Determine the [X, Y] coordinate at the center of the cell enclosing the given text.  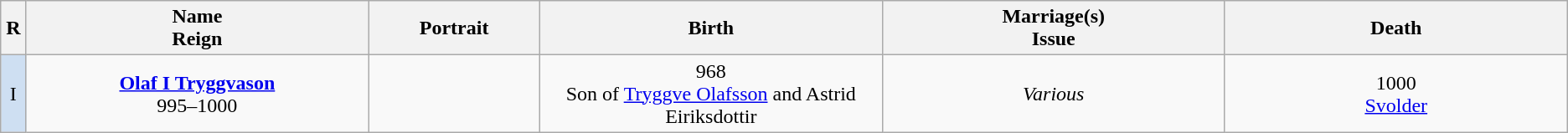
R [13, 28]
NameReign [198, 28]
Various [1054, 94]
Marriage(s)Issue [1054, 28]
I [13, 94]
Portrait [454, 28]
Olaf I Tryggvason995–1000 [198, 94]
1000Svolder [1395, 94]
Birth [710, 28]
968Son of Tryggve Olafsson and Astrid Eiriksdottir [710, 94]
Death [1395, 28]
